From the cell containing the given text, extract its center point as [x, y] coordinate. 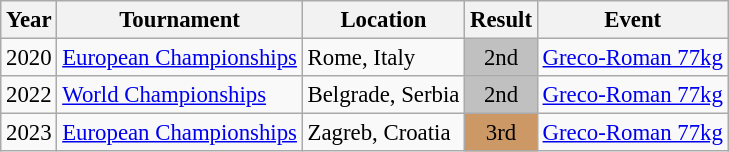
Tournament [180, 20]
World Championships [180, 95]
Result [502, 20]
Location [383, 20]
Event [632, 20]
3rd [502, 133]
2022 [29, 95]
Belgrade, Serbia [383, 95]
Year [29, 20]
2020 [29, 58]
Zagreb, Croatia [383, 133]
2023 [29, 133]
Rome, Italy [383, 58]
